Scan for the cell matching the given text and deliver its (x, y) coordinate at center. 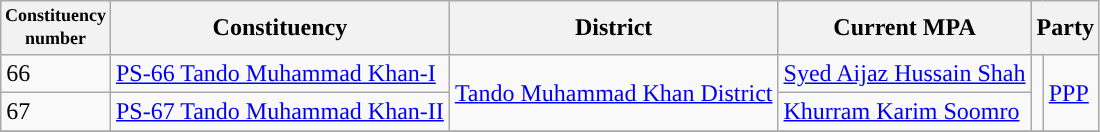
PS-66 Tando Muhammad Khan-I (280, 73)
Constituency number (56, 28)
67 (56, 111)
Current MPA (904, 28)
Tando Muhammad Khan District (614, 92)
Syed Aijaz Hussain Shah (904, 73)
66 (56, 73)
PS-67 Tando Muhammad Khan-II (280, 111)
District (614, 28)
PPP (1071, 92)
Khurram Karim Soomro (904, 111)
Constituency (280, 28)
Party (1065, 28)
